Pinpoint the cell where the given text exists, returning its (x, y) midpoint coordinate. 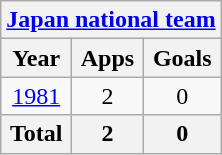
Year (36, 58)
Japan national team (111, 20)
Apps (108, 58)
1981 (36, 96)
Goals (182, 58)
Total (36, 134)
